Identify which cell holds the provided text, then report its [X, Y] central coordinate. 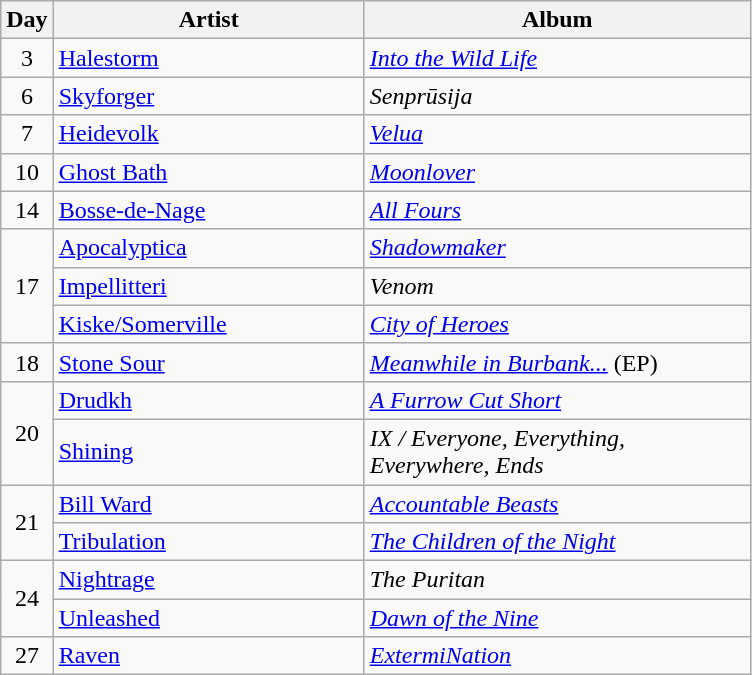
Drudkh [208, 400]
21 [27, 522]
Halestorm [208, 58]
14 [27, 210]
Bill Ward [208, 503]
Velua [557, 134]
Shining [208, 452]
Tribulation [208, 542]
Stone Sour [208, 362]
18 [27, 362]
The Children of the Night [557, 542]
20 [27, 432]
Nightrage [208, 580]
27 [27, 656]
24 [27, 599]
Accountable Beasts [557, 503]
Dawn of the Nine [557, 618]
Unleashed [208, 618]
Into the Wild Life [557, 58]
Moonlover [557, 172]
10 [27, 172]
6 [27, 96]
Shadowmaker [557, 248]
A Furrow Cut Short [557, 400]
Day [27, 20]
Bosse-de-Nage [208, 210]
City of Heroes [557, 324]
Impellitteri [208, 286]
7 [27, 134]
IX / Everyone, Everything, Everywhere, Ends [557, 452]
Artist [208, 20]
Heidevolk [208, 134]
17 [27, 286]
Album [557, 20]
Senprūsija [557, 96]
The Puritan [557, 580]
ExtermiNation [557, 656]
Skyforger [208, 96]
3 [27, 58]
Venom [557, 286]
Meanwhile in Burbank... (EP) [557, 362]
All Fours [557, 210]
Apocalyptica [208, 248]
Kiske/Somerville [208, 324]
Raven [208, 656]
Ghost Bath [208, 172]
